Detect which cell encompasses the target text, then output its (x, y) center coordinate. 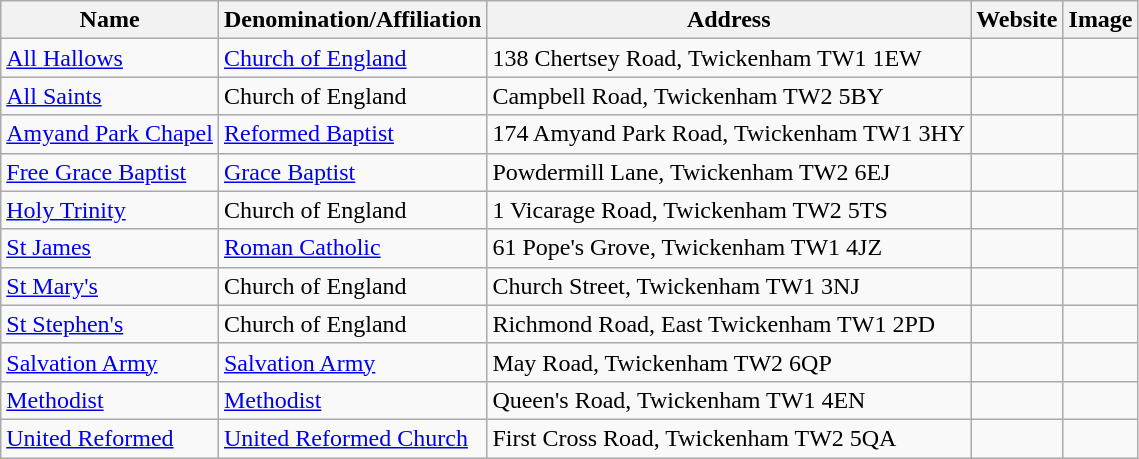
Image (1100, 20)
Website (1017, 20)
St Stephen's (110, 324)
1 Vicarage Road, Twickenham TW2 5TS (729, 210)
Campbell Road, Twickenham TW2 5BY (729, 96)
138 Chertsey Road, Twickenham TW1 1EW (729, 58)
Denomination/Affiliation (352, 20)
Amyand Park Chapel (110, 134)
Address (729, 20)
Church Street, Twickenham TW1 3NJ (729, 286)
Powdermill Lane, Twickenham TW2 6EJ (729, 172)
Free Grace Baptist (110, 172)
All Saints (110, 96)
St Mary's (110, 286)
Holy Trinity (110, 210)
Name (110, 20)
May Road, Twickenham TW2 6QP (729, 362)
United Reformed (110, 438)
All Hallows (110, 58)
First Cross Road, Twickenham TW2 5QA (729, 438)
United Reformed Church (352, 438)
Queen's Road, Twickenham TW1 4EN (729, 400)
174 Amyand Park Road, Twickenham TW1 3HY (729, 134)
Richmond Road, East Twickenham TW1 2PD (729, 324)
Reformed Baptist (352, 134)
Roman Catholic (352, 248)
St James (110, 248)
Grace Baptist (352, 172)
61 Pope's Grove, Twickenham TW1 4JZ (729, 248)
